Identify which cell holds the provided text, then report its [x, y] central coordinate. 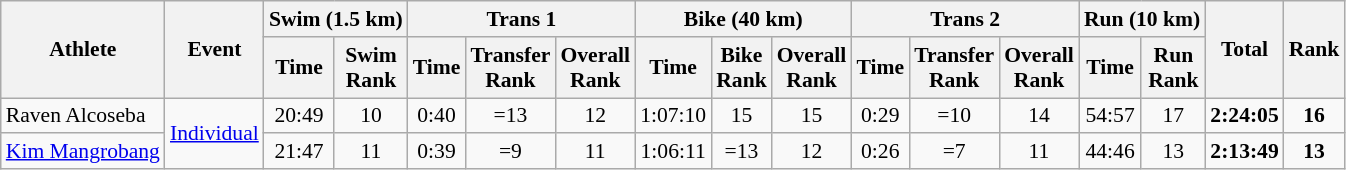
Trans 2 [964, 19]
0:40 [437, 116]
=7 [954, 152]
10 [370, 116]
21:47 [299, 152]
Individual [214, 134]
2:24:05 [1244, 116]
Bike (40 km) [743, 19]
54:57 [1110, 116]
RunRank [1173, 68]
Raven Alcoseba [83, 116]
=9 [510, 152]
44:46 [1110, 152]
Run (10 km) [1142, 19]
16 [1314, 116]
14 [1039, 116]
17 [1173, 116]
2:13:49 [1244, 152]
0:26 [880, 152]
Swim (1.5 km) [336, 19]
1:07:10 [673, 116]
Total [1244, 50]
SwimRank [370, 68]
1:06:11 [673, 152]
Kim Mangrobang [83, 152]
Event [214, 50]
Trans 1 [522, 19]
Athlete [83, 50]
Rank [1314, 50]
BikeRank [742, 68]
0:29 [880, 116]
20:49 [299, 116]
=10 [954, 116]
0:39 [437, 152]
